Extract the (x, y) coordinate from the center of the cell holding the provided text.  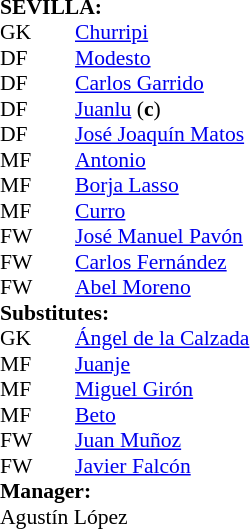
Javier Falcón (162, 466)
Carlos Fernández (162, 262)
Modesto (162, 58)
Juanje (162, 364)
Ángel de la Calzada (162, 339)
Abel Moreno (162, 287)
José Joaquín Matos (162, 135)
Juan Muñoz (162, 441)
Carlos Garrido (162, 83)
José Manuel Pavón (162, 237)
Miguel Girón (162, 389)
Manager: Agustín López (124, 504)
Juanlu (c) (162, 109)
Curro (162, 211)
Antonio (162, 160)
Substitutes: (124, 313)
Churripi (162, 33)
Beto (162, 415)
Borja Lasso (162, 185)
